From the cell containing the given text, extract its center point as [X, Y] coordinate. 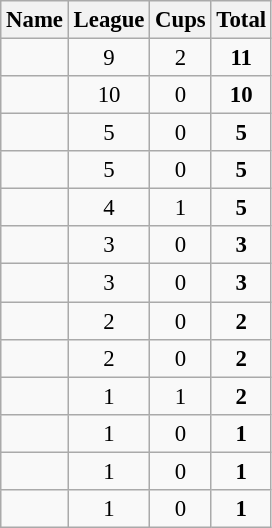
11 [241, 58]
League [108, 20]
Cups [180, 20]
4 [108, 208]
Name [35, 20]
9 [108, 58]
Total [241, 20]
